Provide the [x, y] coordinate of the cell's center where the given text is located.  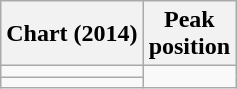
Chart (2014) [72, 34]
Peakposition [189, 34]
